Return the (x, y) coordinate for the center point of the cell that contains the specified text.  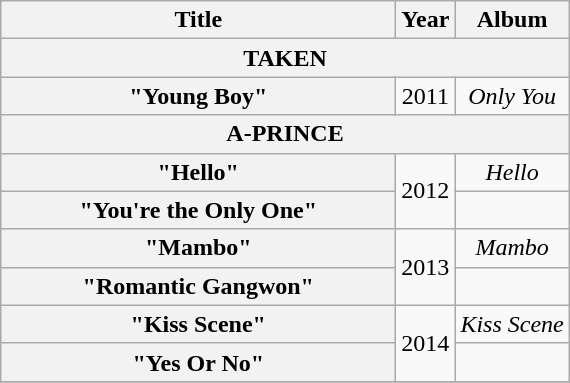
Title (198, 20)
Album (512, 20)
2012 (426, 191)
"Mambo" (198, 248)
Mambo (512, 248)
2013 (426, 267)
"You're the Only One" (198, 210)
Year (426, 20)
Kiss Scene (512, 324)
A-PRINCE (285, 134)
"Hello" (198, 172)
"Romantic Gangwon" (198, 286)
Only You (512, 96)
2011 (426, 96)
"Kiss Scene" (198, 324)
TAKEN (285, 58)
2014 (426, 343)
"Yes Or No" (198, 362)
Hello (512, 172)
"Young Boy" (198, 96)
